Provide the (X, Y) coordinate of the cell's center where the given text is located.  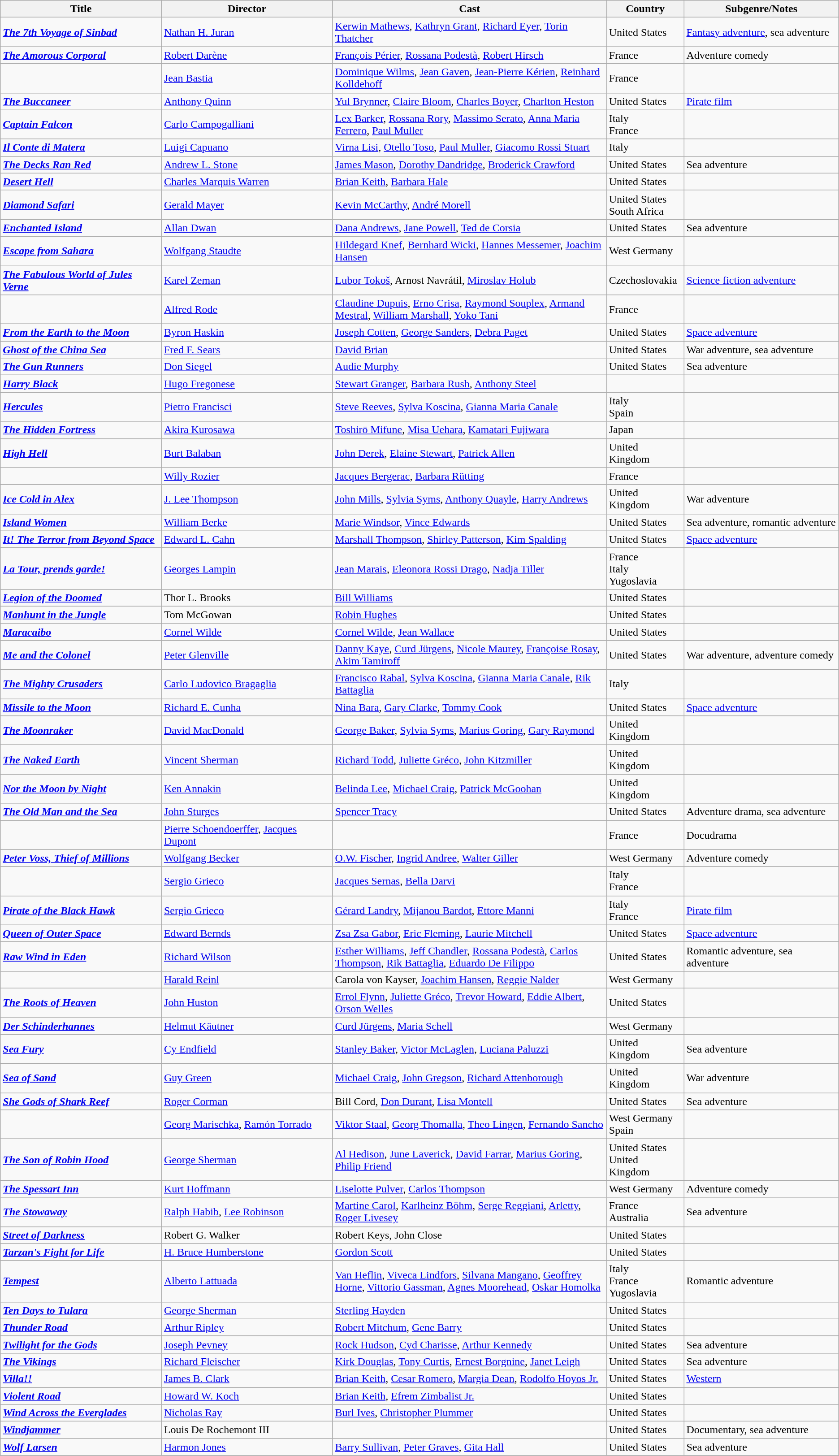
The Old Man and the Sea (81, 812)
It! The Terror from Beyond Space (81, 539)
Byron Haskin (247, 333)
Robin Hughes (470, 615)
Pietro Francisci (247, 407)
Don Siegel (247, 367)
Fred F. Sears (247, 350)
Ralph Habib, Lee Robinson (247, 1212)
The Hidden Fortress (81, 430)
The Spessart Inn (81, 1189)
Tarzan's Fight for Life (81, 1252)
The Decks Ran Red (81, 165)
J. Lee Thompson (247, 499)
The Fabulous World of Jules Verne (81, 280)
Sea of Sand (81, 1079)
Jean Marais, Eleonora Rossi Drago, Nadja Tiller (470, 568)
Harald Reinl (247, 979)
Marie Windsor, Vince Edwards (470, 522)
Guy Green (247, 1079)
Documentary, sea adventure (761, 1430)
Marshall Thompson, Shirley Patterson, Kim Spalding (470, 539)
FranceAustralia (645, 1212)
Virna Lisi, Otello Toso, Paul Muller, Giacomo Rossi Stuart (470, 147)
United StatesSouth Africa (645, 204)
Barry Sullivan, Peter Graves, Gita Hall (470, 1447)
Lubor Tokoš, Arnost Navrátil, Miroslav Holub (470, 280)
Czechoslovakia (645, 280)
Alberto Lattuada (247, 1281)
William Berke (247, 522)
Windjammer (81, 1430)
Western (761, 1378)
High Hell (81, 453)
David MacDonald (247, 731)
ItalyFranceYugoslavia (645, 1281)
Villa!! (81, 1378)
Georg Marischka, Ramón Torrado (247, 1124)
Carlo Campogalliani (247, 125)
Curd Jürgens, Maria Schell (470, 1026)
ItalySpain (645, 407)
Andrew L. Stone (247, 165)
Esther Williams, Jeff Chandler, Rossana Podestà, Carlos Thompson, Rik Battaglia, Eduardo De Filippo (470, 957)
Stanley Baker, Victor McLaglen, Luciana Paluzzi (470, 1049)
Rock Hudson, Cyd Charisse, Arthur Kennedy (470, 1344)
Spencer Tracy (470, 812)
Robert Keys, John Close (470, 1235)
The Amorous Corporal (81, 55)
Thor L. Brooks (247, 598)
Tom McGowan (247, 615)
Brian Keith, Cesar Romero, Margia Dean, Rodolfo Hoyos Jr. (470, 1378)
Gordon Scott (470, 1252)
Richard Fleischer (247, 1361)
Subgenre/Notes (761, 9)
Michael Craig, John Gregson, Richard Attenborough (470, 1079)
James B. Clark (247, 1378)
The Gun Runners (81, 367)
Pierre Schoendoerffer, Jacques Dupont (247, 835)
Romantic adventure, sea adventure (761, 957)
Ice Cold in Alex (81, 499)
Kirk Douglas, Tony Curtis, Ernest Borgnine, Janet Leigh (470, 1361)
Anthony Quinn (247, 101)
Me and the Colonel (81, 655)
Diamond Safari (81, 204)
David Brian (470, 350)
Nina Bara, Gary Clarke, Tommy Cook (470, 707)
From the Earth to the Moon (81, 333)
Legion of the Doomed (81, 598)
Audie Murphy (470, 367)
Joseph Pevney (247, 1344)
Edward L. Cahn (247, 539)
H. Bruce Humberstone (247, 1252)
Hercules (81, 407)
Queen of Outer Space (81, 933)
Georges Lampin (247, 568)
Roger Corman (247, 1101)
Charles Marquis Warren (247, 182)
West GermanySpain (645, 1124)
Ten Days to Tulara (81, 1310)
Science fiction adventure (761, 280)
Al Hedison, June Laverick, David Farrar, Marius Goring, Philip Friend (470, 1160)
Director (247, 9)
Manhunt in the Jungle (81, 615)
Wolfgang Becker (247, 858)
Karel Zeman (247, 280)
Bill Cord, Don Durant, Lisa Montell (470, 1101)
Toshirō Mifune, Misa Uehara, Kamatari Fujiwara (470, 430)
Jacques Bergerac, Barbara Rütting (470, 476)
Sea Fury (81, 1049)
She Gods of Shark Reef (81, 1101)
Escape from Sahara (81, 251)
Nor the Moon by Night (81, 789)
Jean Bastia (247, 78)
Burt Balaban (247, 453)
Francisco Rabal, Sylva Koscina, Gianna Maria Canale, Rik Battaglia (470, 684)
James Mason, Dorothy Dandridge, Broderick Crawford (470, 165)
Raw Wind in Eden (81, 957)
Stewart Granger, Barbara Rush, Anthony Steel (470, 384)
Title (81, 9)
Nathan H. Juran (247, 32)
Street of Darkness (81, 1235)
La Tour, prends garde! (81, 568)
Bill Williams (470, 598)
Kevin McCarthy, André Morell (470, 204)
Viktor Staal, Georg Thomalla, Theo Lingen, Fernando Sancho (470, 1124)
United StatesUnited Kingdom (645, 1160)
Martine Carol, Karlheinz Böhm, Serge Reggiani, Arletty, Roger Livesey (470, 1212)
Thunder Road (81, 1327)
Belinda Lee, Michael Craig, Patrick McGoohan (470, 789)
Burl Ives, Christopher Plummer (470, 1413)
Errol Flynn, Juliette Gréco, Trevor Howard, Eddie Albert, Orson Welles (470, 1002)
Joseph Cotten, George Sanders, Debra Paget (470, 333)
Richard E. Cunha (247, 707)
The Mighty Crusaders (81, 684)
The Naked Earth (81, 759)
Allan Dwan (247, 228)
Pirate of the Black Hawk (81, 910)
Dominique Wilms, Jean Gaven, Jean-Pierre Kérien, Reinhard Kolldehoff (470, 78)
Ghost of the China Sea (81, 350)
War adventure, sea adventure (761, 350)
The Buccaneer (81, 101)
Der Schinderhannes (81, 1026)
Lex Barker, Rossana Rory, Massimo Serato, Anna Maria Ferrero, Paul Muller (470, 125)
Missile to the Moon (81, 707)
Wind Across the Everglades (81, 1413)
Luigi Capuano (247, 147)
Carola von Kayser, Joachim Hansen, Reggie Nalder (470, 979)
Steve Reeves, Sylva Koscina, Gianna Maria Canale (470, 407)
Cy Endfield (247, 1049)
Adventure drama, sea adventure (761, 812)
Robert G. Walker (247, 1235)
Enchanted Island (81, 228)
Docudrama (761, 835)
The Son of Robin Hood (81, 1160)
John Sturges (247, 812)
Country (645, 9)
Helmut Käutner (247, 1026)
The Stowaway (81, 1212)
Kerwin Mathews, Kathryn Grant, Richard Eyer, Torin Thatcher (470, 32)
O.W. Fischer, Ingrid Andree, Walter Giller (470, 858)
Sterling Hayden (470, 1310)
Richard Wilson (247, 957)
François Périer, Rossana Podestà, Robert Hirsch (470, 55)
Edward Bernds (247, 933)
Louis De Rochemont III (247, 1430)
The Roots of Heaven (81, 1002)
Van Heflin, Viveca Lindfors, Silvana Mangano, Geoffrey Horne, Vittorio Gassman, Agnes Moorehead, Oskar Homolka (470, 1281)
Desert Hell (81, 182)
Jacques Sernas, Bella Darvi (470, 881)
Hildegard Knef, Bernhard Wicki, Hannes Messemer, Joachim Hansen (470, 251)
Carlo Ludovico Bragaglia (247, 684)
Ken Annakin (247, 789)
Gerald Mayer (247, 204)
Romantic adventure (761, 1281)
Violent Road (81, 1395)
Maracaibo (81, 632)
Fantasy adventure, sea adventure (761, 32)
The Vikings (81, 1361)
Cornel Wilde (247, 632)
War adventure, adventure comedy (761, 655)
Tempest (81, 1281)
Japan (645, 430)
Twilight for the Gods (81, 1344)
Brian Keith, Barbara Hale (470, 182)
Gérard Landry, Mijanou Bardot, Ettore Manni (470, 910)
Vincent Sherman (247, 759)
Robert Darène (247, 55)
Liselotte Pulver, Carlos Thompson (470, 1189)
Dana Andrews, Jane Powell, Ted de Corsia (470, 228)
The 7th Voyage of Sinbad (81, 32)
Howard W. Koch (247, 1395)
The Moonraker (81, 731)
Robert Mitchum, Gene Barry (470, 1327)
Wolf Larsen (81, 1447)
Arthur Ripley (247, 1327)
Captain Falcon (81, 125)
Cast (470, 9)
Yul Brynner, Claire Bloom, Charles Boyer, Charlton Heston (470, 101)
Harry Black (81, 384)
Harmon Jones (247, 1447)
Alfred Rode (247, 309)
Hugo Fregonese (247, 384)
Sea adventure, romantic adventure (761, 522)
Richard Todd, Juliette Gréco, John Kitzmiller (470, 759)
Akira Kurosawa (247, 430)
Cornel Wilde, Jean Wallace (470, 632)
Nicholas Ray (247, 1413)
George Baker, Sylvia Syms, Marius Goring, Gary Raymond (470, 731)
Island Women (81, 522)
Peter Glenville (247, 655)
Zsa Zsa Gabor, Eric Fleming, Laurie Mitchell (470, 933)
John Derek, Elaine Stewart, Patrick Allen (470, 453)
Il Conte di Matera (81, 147)
Wolfgang Staudte (247, 251)
Willy Rozier (247, 476)
Brian Keith, Efrem Zimbalist Jr. (470, 1395)
Kurt Hoffmann (247, 1189)
Danny Kaye, Curd Jürgens, Nicole Maurey, Françoise Rosay, Akim Tamiroff (470, 655)
John Mills, Sylvia Syms, Anthony Quayle, Harry Andrews (470, 499)
Peter Voss, Thief of Millions (81, 858)
John Huston (247, 1002)
FranceItalyYugoslavia (645, 568)
Claudine Dupuis, Erno Crisa, Raymond Souplex, Armand Mestral, William Marshall, Yoko Tani (470, 309)
